Pinpoint the cell where the given text exists, returning its (X, Y) midpoint coordinate. 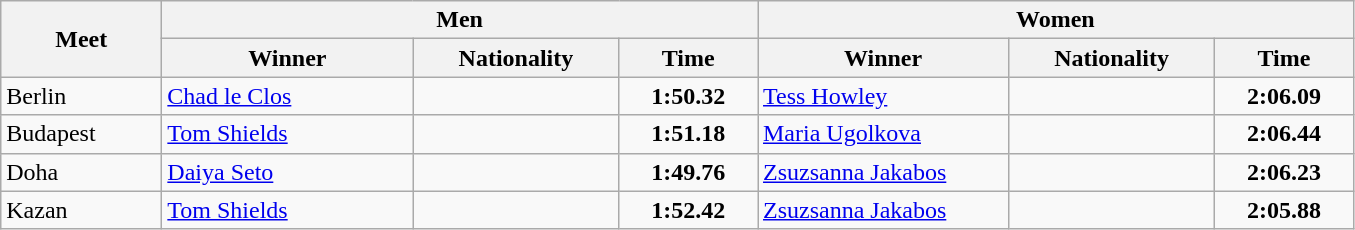
Meet (82, 39)
1:49.76 (688, 172)
Chad le Clos (288, 96)
Men (460, 20)
2:06.44 (1284, 134)
Doha (82, 172)
1:52.42 (688, 210)
Kazan (82, 210)
Budapest (82, 134)
Maria Ugolkova (884, 134)
Tess Howley (884, 96)
Daiya Seto (288, 172)
2:06.09 (1284, 96)
1:51.18 (688, 134)
Berlin (82, 96)
Women (1056, 20)
1:50.32 (688, 96)
2:06.23 (1284, 172)
2:05.88 (1284, 210)
